Provide the (x, y) coordinate of the cell's center where the given text is located.  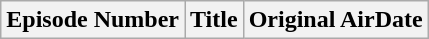
Original AirDate (336, 20)
Title (214, 20)
Episode Number (93, 20)
